Locate the cell with the specified text and output its [X, Y] center coordinate. 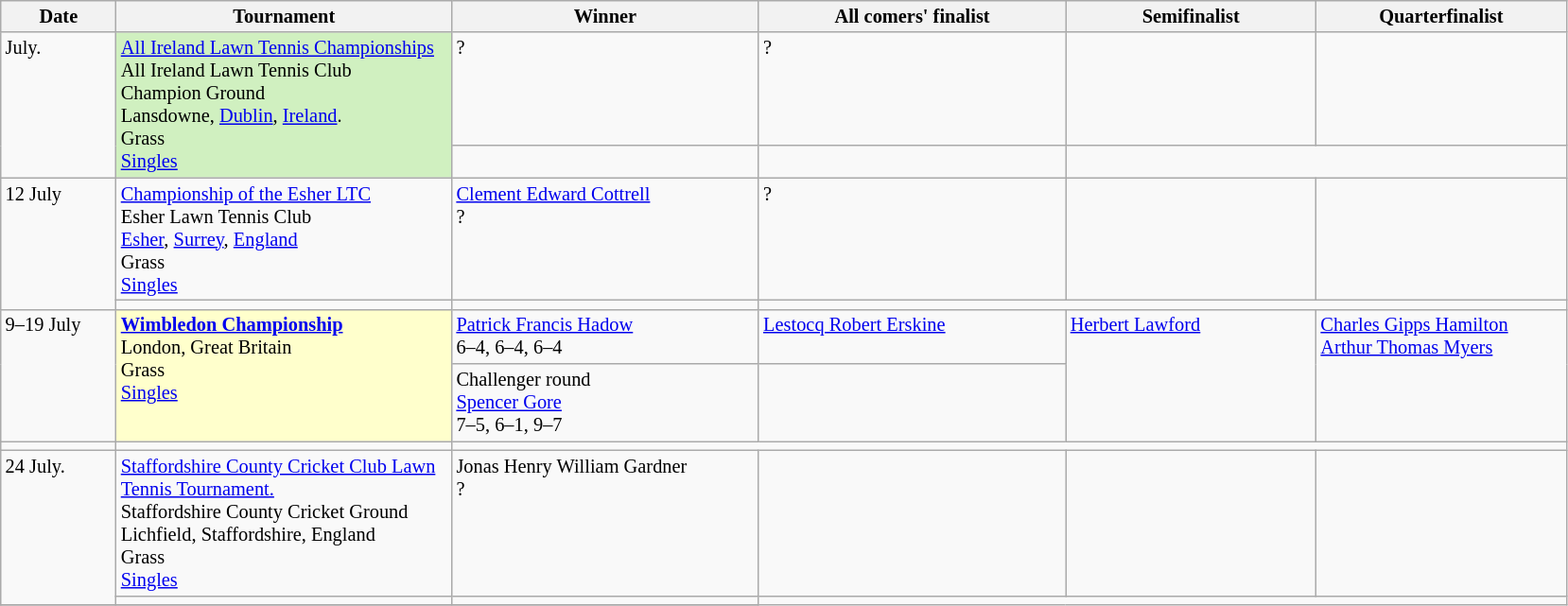
24 July. [59, 528]
Charles Gipps Hamilton Arthur Thomas Myers [1441, 374]
12 July [59, 244]
Winner [605, 16]
All comers' finalist [912, 16]
Staffordshire County Cricket Club Lawn Tennis Tournament.Staffordshire County Cricket GroundLichfield, Staffordshire, EnglandGrassSingles [284, 523]
9–19 July [59, 374]
Tournament [284, 16]
Wimbledon ChampionshipLondon, Great BritainGrassSingles [284, 374]
Championship of the Esher LTC Esher Lawn Tennis ClubEsher, Surrey, EnglandGrassSingles [284, 239]
Lestocq Robert Erskine [912, 337]
Semifinalist [1192, 16]
Challenger round Spencer Gore7–5, 6–1, 9–7 [605, 403]
Jonas Henry William Gardner? [605, 523]
Patrick Francis Hadow6–4, 6–4, 6–4 [605, 337]
Date [59, 16]
Herbert Lawford [1192, 374]
All Ireland Lawn Tennis ChampionshipsAll Ireland Lawn Tennis ClubChampion GroundLansdowne, Dublin, Ireland.GrassSingles [284, 105]
Quarterfinalist [1441, 16]
July. [59, 105]
Clement Edward Cottrell ? [605, 239]
